Search for the cell housing the specified text and yield its (X, Y) center coordinate. 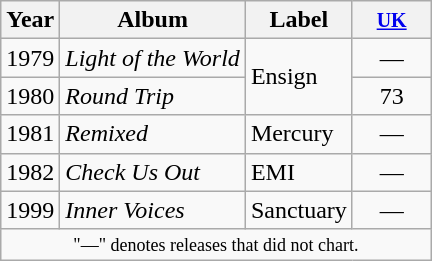
UK (392, 20)
1981 (30, 134)
Mercury (298, 134)
EMI (298, 172)
Sanctuary (298, 210)
Album (153, 20)
Light of the World (153, 58)
"—" denotes releases that did not chart. (216, 244)
1980 (30, 96)
Round Trip (153, 96)
Label (298, 20)
Check Us Out (153, 172)
1979 (30, 58)
Ensign (298, 77)
Remixed (153, 134)
Year (30, 20)
73 (392, 96)
1982 (30, 172)
Inner Voices (153, 210)
1999 (30, 210)
